Locate the cell with the specified text and output its (x, y) center coordinate. 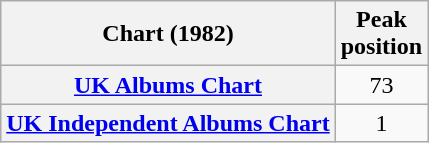
73 (381, 85)
UK Albums Chart (168, 85)
Chart (1982) (168, 34)
Peakposition (381, 34)
1 (381, 123)
UK Independent Albums Chart (168, 123)
